Provide the (x, y) coordinate of the cell's center where the given text is located.  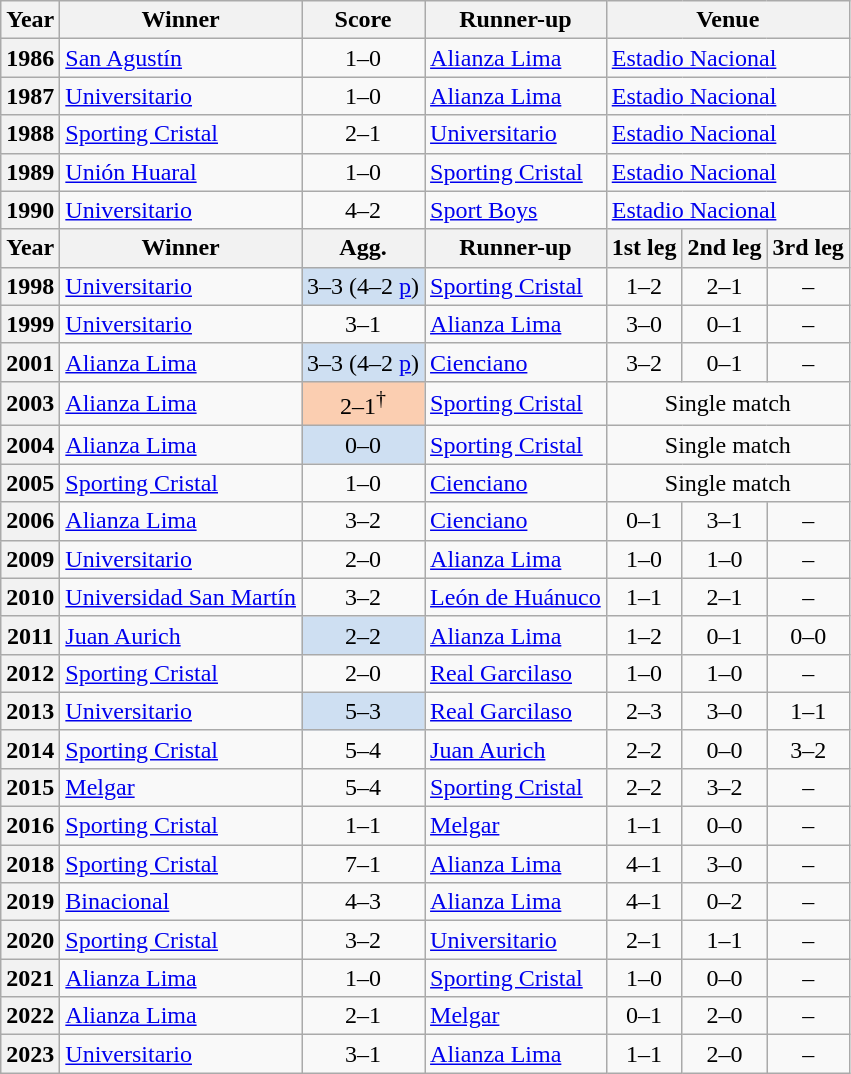
2001 (30, 362)
2020 (30, 940)
4–3 (364, 902)
2010 (30, 597)
Unión Huaral (181, 172)
1987 (30, 96)
2022 (30, 1016)
2013 (30, 711)
Universidad San Martín (181, 597)
1999 (30, 324)
2005 (30, 483)
1988 (30, 134)
2023 (30, 1054)
1990 (30, 210)
1989 (30, 172)
1998 (30, 286)
2003 (30, 404)
2021 (30, 978)
7–1 (364, 864)
Sport Boys (516, 210)
2–3 (644, 711)
2006 (30, 521)
2018 (30, 864)
2011 (30, 635)
León de Huánuco (516, 597)
2nd leg (724, 248)
2012 (30, 673)
San Agustín (181, 58)
2015 (30, 787)
1986 (30, 58)
Score (364, 20)
2014 (30, 749)
2019 (30, 902)
Agg. (364, 248)
4–2 (364, 210)
1st leg (644, 248)
Binacional (181, 902)
0–2 (724, 902)
Venue (728, 20)
2–1† (364, 404)
2016 (30, 826)
2004 (30, 445)
5–3 (364, 711)
3rd leg (808, 248)
2009 (30, 559)
